Extract the [x, y] coordinate from the center of the cell holding the provided text.  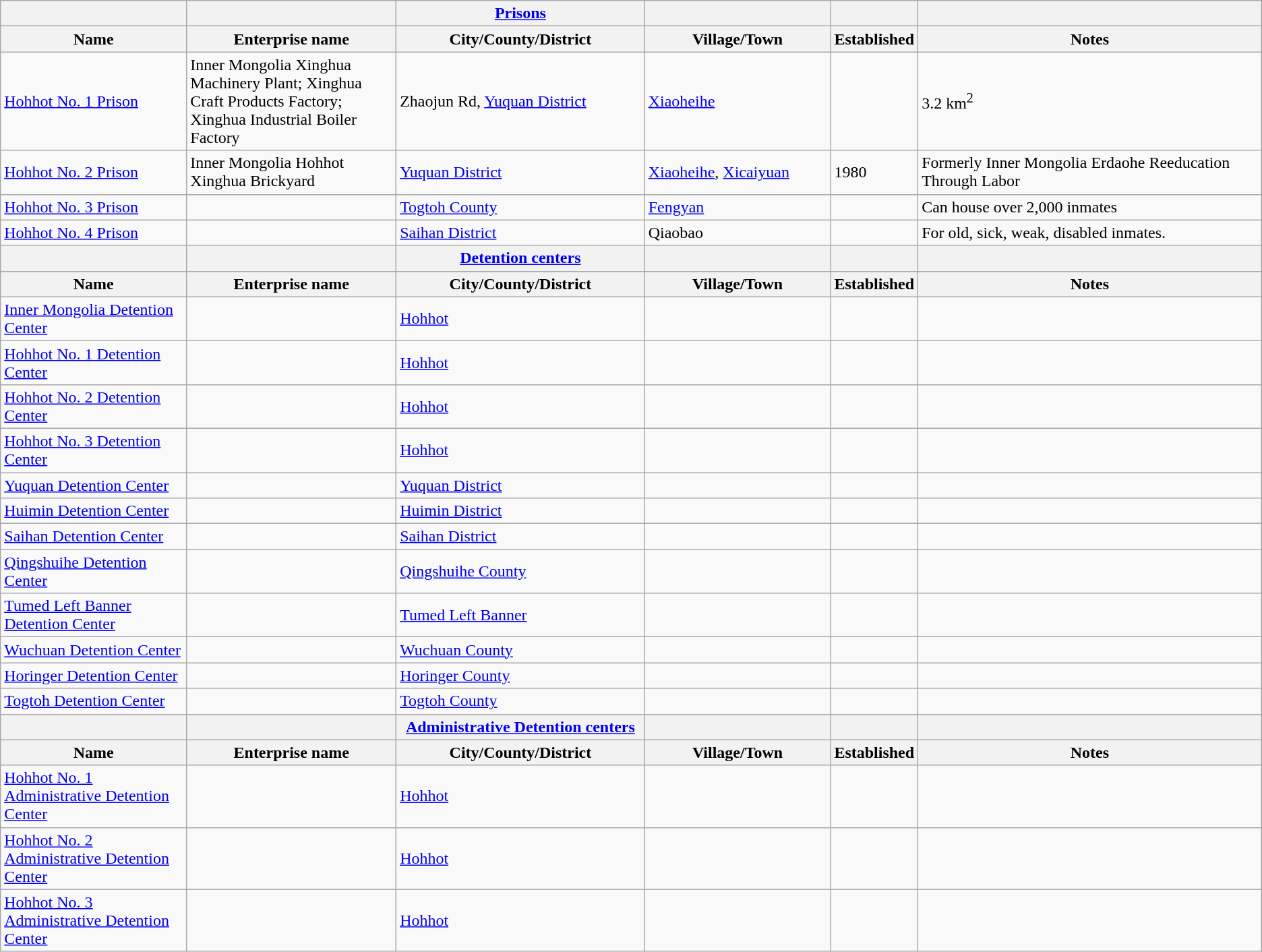
Hohhot No. 4 Prison [94, 233]
Xiaoheihe, Xicaiyuan [738, 173]
3.2 km2 [1090, 101]
Xiaoheihe [738, 101]
Administrative Detention centers [520, 727]
Wuchuan Detention Center [94, 650]
Horinger Detention Center [94, 676]
Inner Mongolia Detention Center [94, 318]
Inner Mongolia Xinghua Machinery Plant; Xinghua Craft Products Factory; Xinghua Industrial Boiler Factory [291, 101]
Tumed Left Banner [520, 615]
Qingshuihe County [520, 572]
Hohhot No. 2 Administrative Detention Center [94, 858]
Formerly Inner Mongolia Erdaohe Reeducation Through Labor [1090, 173]
Hohhot No. 1 Prison [94, 101]
Wuchuan County [520, 650]
Detention centers [520, 258]
Hohhot No. 1 Detention Center [94, 363]
Zhaojun Rd, Yuquan District [520, 101]
Horinger County [520, 676]
Huimin Detention Center [94, 511]
Hohhot No. 3 Prison [94, 207]
Huimin District [520, 511]
Togtoh Detention Center [94, 701]
Hohhot No. 2 Prison [94, 173]
Hohhot No. 1 Administrative Detention Center [94, 796]
Tumed Left Banner Detention Center [94, 615]
Qingshuihe Detention Center [94, 572]
For old, sick, weak, disabled inmates. [1090, 233]
Hohhot No. 3 Administrative Detention Center [94, 920]
Prisons [520, 13]
Qiaobao [738, 233]
1980 [874, 173]
Inner Mongolia Hohhot Xinghua Brickyard [291, 173]
Yuquan Detention Center [94, 485]
Can house over 2,000 inmates [1090, 207]
Hohhot No. 2 Detention Center [94, 406]
Saihan Detention Center [94, 537]
Fengyan [738, 207]
Hohhot No. 3 Detention Center [94, 450]
